Find where the given text appears and provide that cell's center as (X, Y) coordinate. 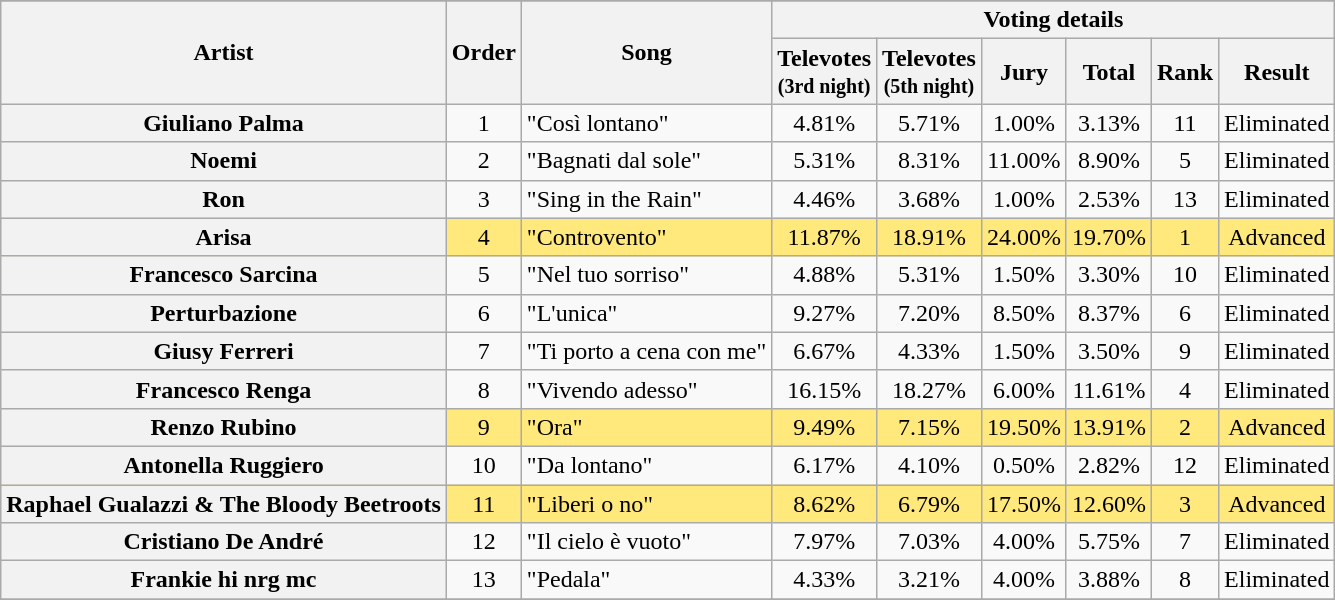
4.81% (824, 123)
9.27% (824, 313)
3.88% (1108, 580)
6.17% (824, 465)
Antonella Ruggiero (224, 465)
18.91% (930, 237)
6.67% (824, 351)
Renzo Rubino (224, 427)
11.87% (824, 237)
2.82% (1108, 465)
Jury (1024, 72)
3.68% (930, 199)
Voting details (1054, 20)
16.15% (824, 389)
Noemi (224, 161)
11.00% (1024, 161)
3.21% (930, 580)
"Sing in the Rain" (646, 199)
"Pedala" (646, 580)
Televotes(3rd night) (824, 72)
7.20% (930, 313)
Frankie hi nrg mc (224, 580)
11.61% (1108, 389)
6.00% (1024, 389)
6.79% (930, 503)
8.50% (1024, 313)
Francesco Sarcina (224, 275)
"Vivendo adesso" (646, 389)
Televotes(5th night) (930, 72)
Arisa (224, 237)
0.50% (1024, 465)
18.27% (930, 389)
"L'unica" (646, 313)
7.15% (930, 427)
7.03% (930, 542)
Song (646, 52)
Raphael Gualazzi & The Bloody Beetroots (224, 503)
Cristiano De André (224, 542)
"Così lontano" (646, 123)
Rank (1184, 72)
9.49% (824, 427)
"Nel tuo sorriso" (646, 275)
"Bagnati dal sole" (646, 161)
Result (1277, 72)
Giusy Ferreri (224, 351)
3.30% (1108, 275)
17.50% (1024, 503)
Order (484, 52)
19.70% (1108, 237)
Total (1108, 72)
Perturbazione (224, 313)
"Controvento" (646, 237)
"Ora" (646, 427)
8.37% (1108, 313)
19.50% (1024, 427)
"Ti porto a cena con me" (646, 351)
4.10% (930, 465)
5.75% (1108, 542)
4.46% (824, 199)
8.62% (824, 503)
3.50% (1108, 351)
Ron (224, 199)
5.71% (930, 123)
Francesco Renga (224, 389)
"Il cielo è vuoto" (646, 542)
13.91% (1108, 427)
Giuliano Palma (224, 123)
2.53% (1108, 199)
"Da lontano" (646, 465)
12.60% (1108, 503)
4.88% (824, 275)
"Liberi o no" (646, 503)
Artist (224, 52)
8.90% (1108, 161)
24.00% (1024, 237)
8.31% (930, 161)
3.13% (1108, 123)
7.97% (824, 542)
